Detect which cell encompasses the target text, then output its (x, y) center coordinate. 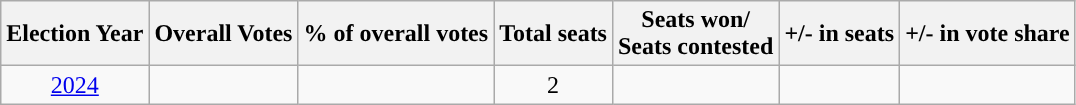
Overall Votes (224, 34)
Total seats (554, 34)
Seats won/Seats contested (695, 34)
2 (554, 85)
% of overall votes (396, 34)
2024 (75, 85)
+/- in vote share (988, 34)
Election Year (75, 34)
+/- in seats (840, 34)
